From the cell containing the given text, extract its center point as (X, Y) coordinate. 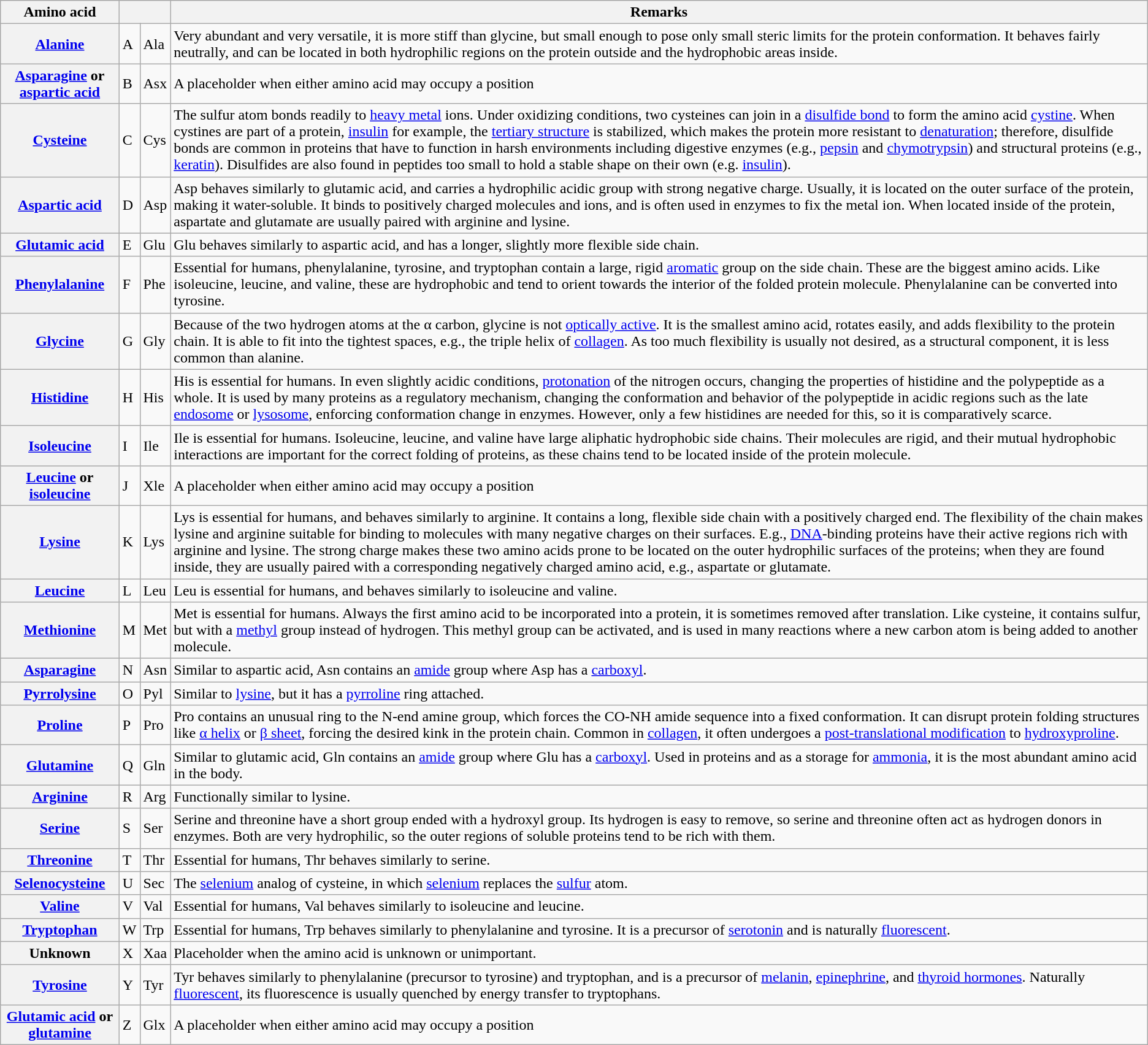
Leucine or isoleucine (60, 486)
B (129, 83)
Q (129, 765)
Pro (155, 725)
Cys (155, 140)
Met (155, 630)
Threonine (60, 860)
O (129, 694)
Amino acid (60, 12)
Methionine (60, 630)
Phe (155, 285)
Glx (155, 1024)
F (129, 285)
Z (129, 1024)
J (129, 486)
E (129, 245)
Alanine (60, 44)
A (129, 44)
Isoleucine (60, 445)
Gly (155, 341)
R (129, 797)
Glutamic acid or glutamine (60, 1024)
Pyl (155, 694)
The selenium analog of cysteine, in which selenium replaces the sulfur atom. (659, 883)
T (129, 860)
S (129, 828)
Sec (155, 883)
Asparagine or aspartic acid (60, 83)
Glutamic acid (60, 245)
Placeholder when the amino acid is unknown or unimportant. (659, 953)
C (129, 140)
Remarks (659, 12)
H (129, 397)
Essential for humans, Trp behaves similarly to phenylalanine and tyrosine. It is a precursor of serotonin and is naturally fluorescent. (659, 930)
Thr (155, 860)
Ser (155, 828)
Essential for humans, Val behaves similarly to isoleucine and leucine. (659, 906)
Serine (60, 828)
Asx (155, 83)
Selenocysteine (60, 883)
Asp (155, 205)
Glycine (60, 341)
Glu (155, 245)
Ala (155, 44)
Arg (155, 797)
D (129, 205)
L (129, 591)
Similar to aspartic acid, Asn contains an amide group where Asp has a carboxyl. (659, 670)
Aspartic acid (60, 205)
I (129, 445)
Cysteine (60, 140)
Lys (155, 542)
Valine (60, 906)
X (129, 953)
U (129, 883)
Y (129, 985)
Phenylalanine (60, 285)
W (129, 930)
Xaa (155, 953)
Essential for humans, Thr behaves similarly to serine. (659, 860)
Gln (155, 765)
Proline (60, 725)
Leu is essential for humans, and behaves similarly to isoleucine and valine. (659, 591)
Asn (155, 670)
Tyr (155, 985)
Pyrrolysine (60, 694)
Lysine (60, 542)
Glutamine (60, 765)
Similar to lysine, but it has a pyrroline ring attached. (659, 694)
Tryptophan (60, 930)
Xle (155, 486)
P (129, 725)
Unknown (60, 953)
Val (155, 906)
V (129, 906)
K (129, 542)
Arginine (60, 797)
Asparagine (60, 670)
Leu (155, 591)
N (129, 670)
Glu behaves similarly to aspartic acid, and has a longer, slightly more flexible side chain. (659, 245)
Tyrosine (60, 985)
G (129, 341)
Leucine (60, 591)
Ile (155, 445)
Histidine (60, 397)
M (129, 630)
Functionally similar to lysine. (659, 797)
His (155, 397)
Trp (155, 930)
